Extract the [x, y] coordinate from the center of the cell holding the provided text.  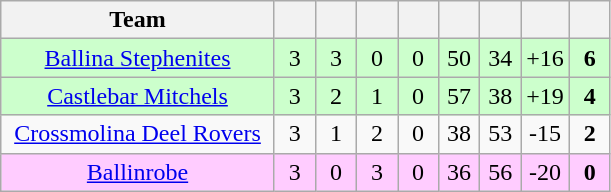
Castlebar Mitchels [138, 96]
+16 [546, 58]
Crossmolina Deel Rovers [138, 134]
6 [590, 58]
Ballinrobe [138, 172]
53 [500, 134]
-20 [546, 172]
-15 [546, 134]
Ballina Stephenites [138, 58]
36 [460, 172]
34 [500, 58]
50 [460, 58]
57 [460, 96]
Team [138, 20]
+19 [546, 96]
56 [500, 172]
4 [590, 96]
